Provide the (X, Y) coordinate of the cell's center where the given text is located.  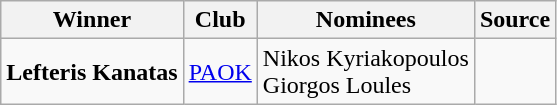
Lefteris Kanatas (92, 72)
PAOK (220, 72)
Source (514, 20)
Nominees (366, 20)
Winner (92, 20)
Nikos KyriakopoulosGiorgos Loules (366, 72)
Club (220, 20)
